Scan for the cell matching the given text and deliver its (X, Y) coordinate at center. 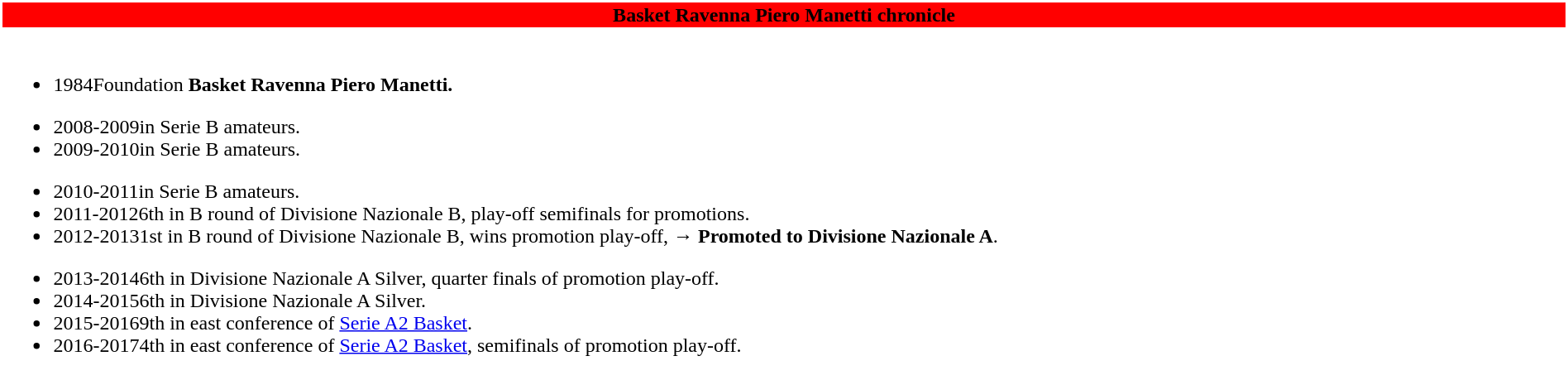
Basket Ravenna Piero Manetti chronicle (784, 15)
